Capture the cell that displays the provided text and extract its (X, Y) central coordinate. 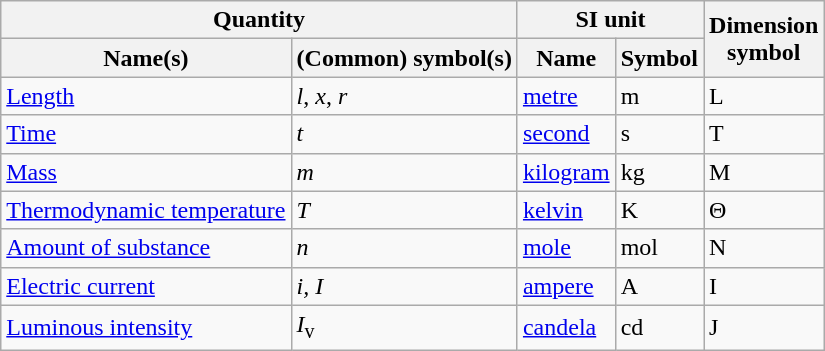
Symbol (659, 58)
Quantity (260, 20)
kg (659, 172)
l, x, r (404, 96)
kelvin (566, 210)
Amount of substance (146, 248)
SI unit (610, 20)
Luminous intensity (146, 327)
s (659, 134)
Thermodynamic temperature (146, 210)
M (764, 172)
K (659, 210)
second (566, 134)
kilogram (566, 172)
n (404, 248)
i, I (404, 286)
candela (566, 327)
L (764, 96)
Length (146, 96)
cd (659, 327)
I (764, 286)
Iv (404, 327)
Mass (146, 172)
Time (146, 134)
mole (566, 248)
Electric current (146, 286)
metre (566, 96)
mol (659, 248)
t (404, 134)
Name (566, 58)
A (659, 286)
(Common) symbol(s) (404, 58)
ampere (566, 286)
J (764, 327)
Θ (764, 210)
Dimensionsymbol (764, 39)
Name(s) (146, 58)
N (764, 248)
